For the text-containing cell, return its midpoint in (x, y) coordinate format. 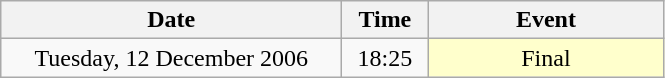
Date (172, 20)
Tuesday, 12 December 2006 (172, 58)
Time (385, 20)
Event (546, 20)
18:25 (385, 58)
Final (546, 58)
